Output the (x, y) coordinate of the center of the cell containing the given text.  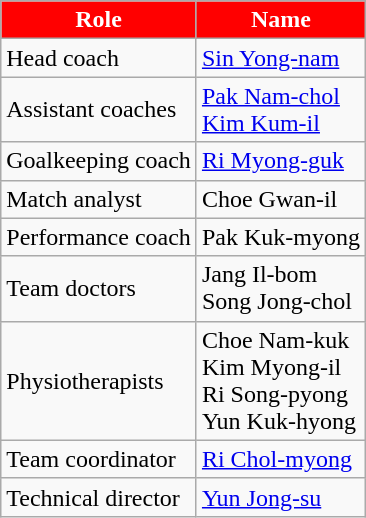
Head coach (99, 58)
Assistant coaches (99, 110)
Jang Il-bom Song Jong-chol (280, 288)
Choe Nam-kuk Kim Myong-il Ri Song-pyong Yun Kuk-hyong (280, 380)
Yun Jong-su (280, 497)
Goalkeeping coach (99, 161)
Role (99, 20)
Pak Nam-chol Kim Kum-il (280, 110)
Choe Gwan-il (280, 199)
Match analyst (99, 199)
Team doctors (99, 288)
Sin Yong-nam (280, 58)
Name (280, 20)
Ri Myong-guk (280, 161)
Technical director (99, 497)
Performance coach (99, 237)
Team coordinator (99, 459)
Pak Kuk-myong (280, 237)
Ri Chol-myong (280, 459)
Physiotherapists (99, 380)
